Search for the cell housing the specified text and yield its [X, Y] center coordinate. 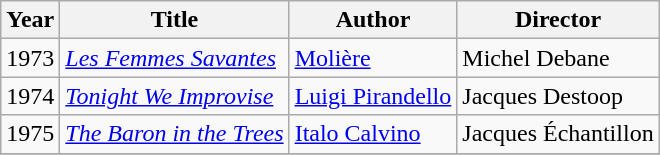
Les Femmes Savantes [174, 58]
Michel Debane [558, 58]
Director [558, 20]
1975 [30, 134]
Luigi Pirandello [373, 96]
The Baron in the Trees [174, 134]
Title [174, 20]
Jacques Destoop [558, 96]
Year [30, 20]
Tonight We Improvise [174, 96]
Molière [373, 58]
Italo Calvino [373, 134]
1973 [30, 58]
Jacques Échantillon [558, 134]
Author [373, 20]
1974 [30, 96]
